Find where the given text appears and provide that cell's center as (X, Y) coordinate. 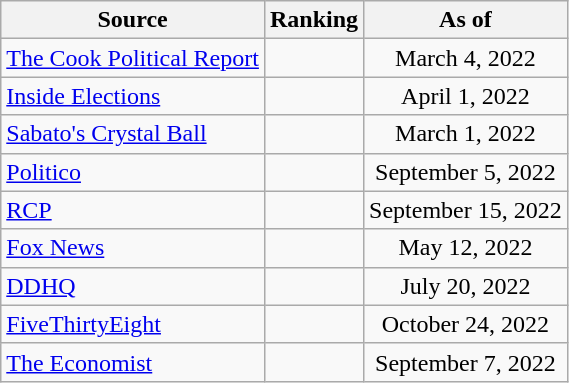
FiveThirtyEight (133, 324)
March 1, 2022 (466, 134)
DDHQ (133, 286)
Fox News (133, 248)
Inside Elections (133, 96)
Source (133, 20)
September 5, 2022 (466, 172)
July 20, 2022 (466, 286)
RCP (133, 210)
October 24, 2022 (466, 324)
As of (466, 20)
Sabato's Crystal Ball (133, 134)
September 7, 2022 (466, 362)
April 1, 2022 (466, 96)
September 15, 2022 (466, 210)
March 4, 2022 (466, 58)
The Cook Political Report (133, 58)
May 12, 2022 (466, 248)
The Economist (133, 362)
Ranking (314, 20)
Politico (133, 172)
